Scan for the cell matching the given text and deliver its (X, Y) coordinate at center. 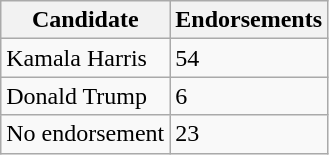
6 (249, 96)
Donald Trump (86, 96)
Kamala Harris (86, 58)
No endorsement (86, 134)
54 (249, 58)
23 (249, 134)
Endorsements (249, 20)
Candidate (86, 20)
